Return the (X, Y) coordinate for the center point of the cell that contains the specified text.  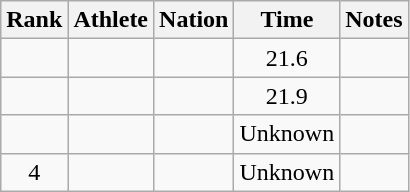
4 (34, 172)
21.9 (287, 96)
Notes (374, 20)
Time (287, 20)
Athlete (111, 20)
Nation (194, 20)
21.6 (287, 58)
Rank (34, 20)
